Provide the [X, Y] coordinate of the cell's center where the given text is located.  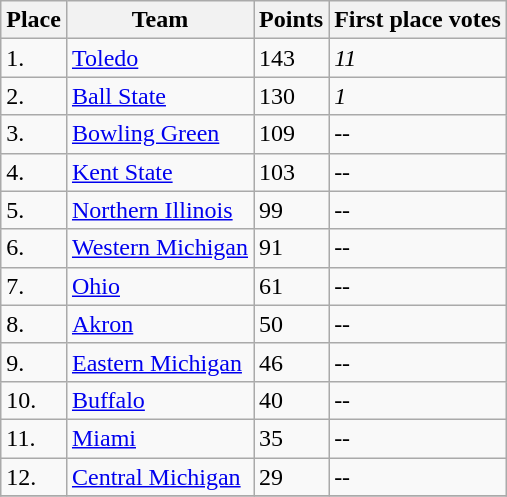
11 [418, 58]
5. [34, 210]
Northern Illinois [160, 210]
50 [292, 324]
61 [292, 286]
40 [292, 400]
8. [34, 324]
7. [34, 286]
130 [292, 96]
1 [418, 96]
Points [292, 20]
Kent State [160, 172]
103 [292, 172]
4. [34, 172]
1. [34, 58]
Akron [160, 324]
First place votes [418, 20]
Western Michigan [160, 248]
2. [34, 96]
Buffalo [160, 400]
29 [292, 477]
99 [292, 210]
Bowling Green [160, 134]
Miami [160, 438]
9. [34, 362]
46 [292, 362]
Eastern Michigan [160, 362]
3. [34, 134]
6. [34, 248]
Team [160, 20]
35 [292, 438]
12. [34, 477]
91 [292, 248]
Toledo [160, 58]
Ball State [160, 96]
109 [292, 134]
Ohio [160, 286]
Place [34, 20]
143 [292, 58]
11. [34, 438]
Central Michigan [160, 477]
10. [34, 400]
